Determine the (x, y) coordinate at the center of the cell enclosing the given text.  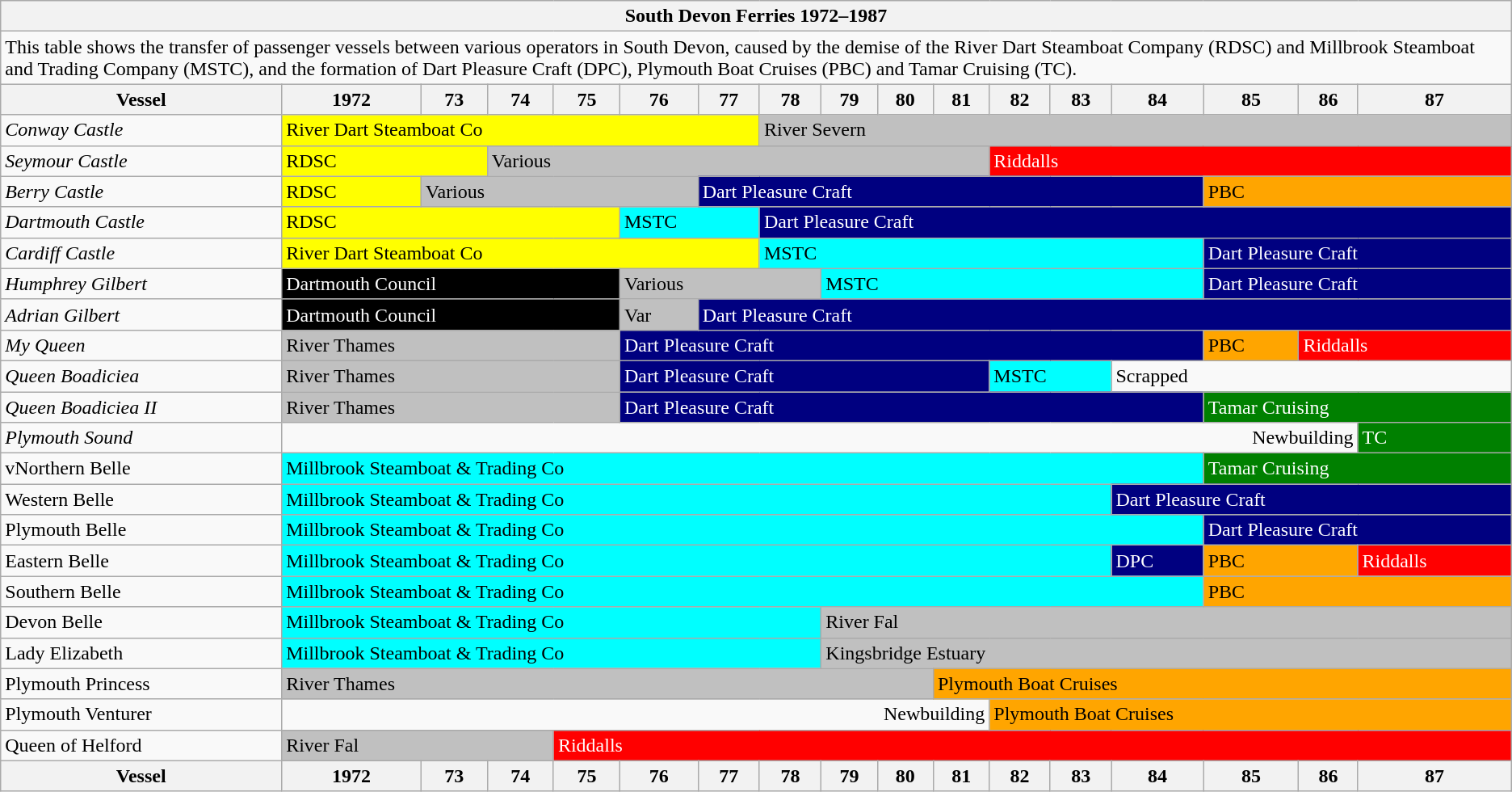
Queen Boadiciea II (141, 407)
River Severn (1136, 130)
My Queen (141, 345)
Cardiff Castle (141, 253)
Conway Castle (141, 130)
Seymour Castle (141, 161)
Plymouth Venturer (141, 714)
Humphrey Gilbert (141, 284)
Devon Belle (141, 622)
Adrian Gilbert (141, 314)
Plymouth Belle (141, 530)
vNorthern Belle (141, 469)
Queen Boadiciea (141, 376)
Plymouth Sound (141, 438)
Lady Elizabeth (141, 653)
Queen of Helford (141, 745)
DPC (1157, 561)
Dartmouth Castle (141, 222)
Scrapped (1312, 376)
Western Belle (141, 499)
Var (659, 314)
Kingsbridge Estuary (1166, 653)
Eastern Belle (141, 561)
Berry Castle (141, 192)
Southern Belle (141, 592)
TC (1434, 438)
Plymouth Princess (141, 684)
South Devon Ferries 1972–1987 (756, 16)
